Pinpoint the cell where the given text exists, returning its [x, y] midpoint coordinate. 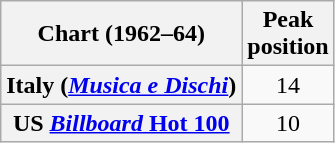
Chart (1962–64) [122, 34]
Peakposition [288, 34]
10 [288, 123]
US Billboard Hot 100 [122, 123]
14 [288, 85]
Italy (Musica e Dischi) [122, 85]
